Detect which cell encompasses the target text, then output its [X, Y] center coordinate. 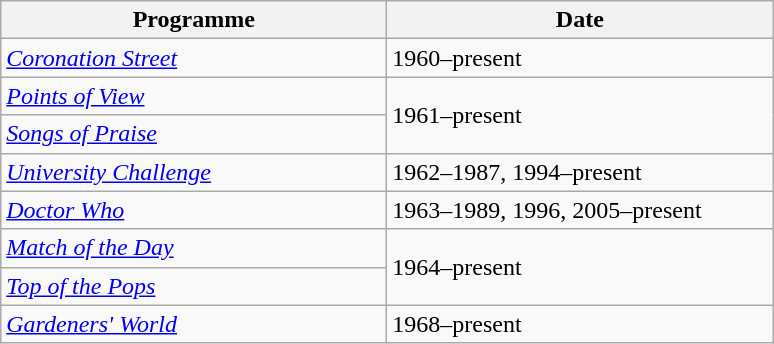
1962–1987, 1994–present [580, 172]
Top of the Pops [194, 286]
Gardeners' World [194, 324]
Doctor Who [194, 210]
Match of the Day [194, 248]
Date [580, 20]
Songs of Praise [194, 134]
1968–present [580, 324]
Coronation Street [194, 58]
1963–1989, 1996, 2005–present [580, 210]
1960–present [580, 58]
1961–present [580, 115]
University Challenge [194, 172]
Points of View [194, 96]
Programme [194, 20]
1964–present [580, 267]
